Find where the given text appears and provide that cell's center as (x, y) coordinate. 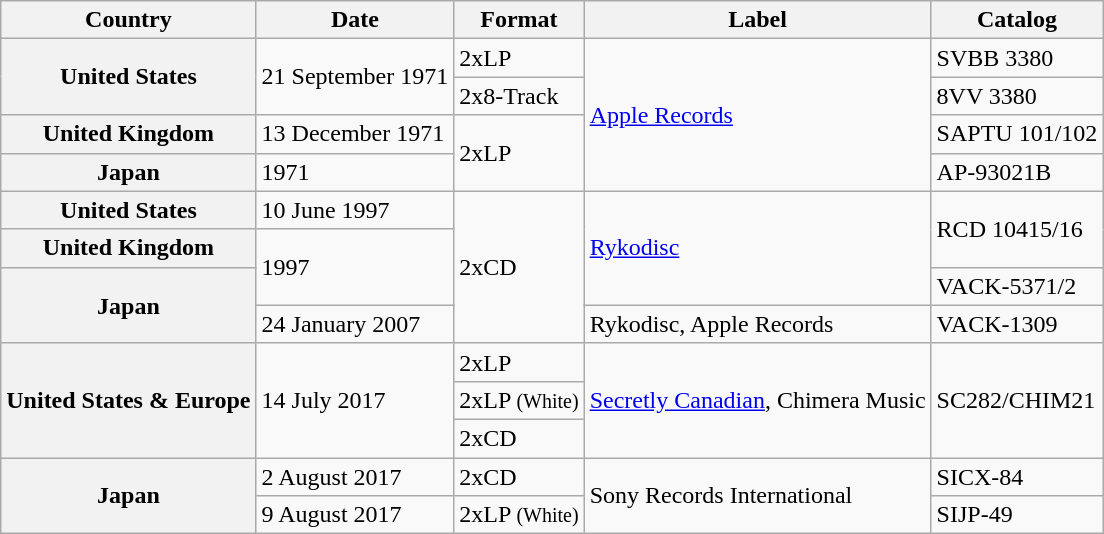
Apple Records (758, 115)
RCD 10415/16 (1017, 229)
10 June 1997 (355, 210)
SVBB 3380 (1017, 58)
Secretly Canadian, Chimera Music (758, 400)
Sony Records International (758, 496)
Country (128, 20)
Date (355, 20)
VACK-1309 (1017, 324)
AP-93021B (1017, 172)
Rykodisc, Apple Records (758, 324)
United States & Europe (128, 400)
14 July 2017 (355, 400)
SC282/CHIM21 (1017, 400)
Catalog (1017, 20)
21 September 1971 (355, 77)
Rykodisc (758, 248)
SAPTU 101/102 (1017, 134)
24 January 2007 (355, 324)
1997 (355, 267)
2x8-Track (519, 96)
Format (519, 20)
Label (758, 20)
8VV 3380 (1017, 96)
13 December 1971 (355, 134)
2 August 2017 (355, 477)
SIJP-49 (1017, 515)
1971 (355, 172)
9 August 2017 (355, 515)
VACK-5371/2 (1017, 286)
SICX-84 (1017, 477)
